Determine the [x, y] coordinate at the center of the cell enclosing the given text.  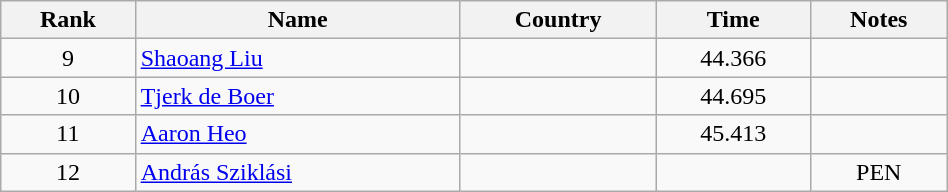
Shaoang Liu [298, 58]
9 [68, 58]
PEN [878, 172]
10 [68, 96]
45.413 [733, 134]
András Sziklási [298, 172]
Time [733, 20]
12 [68, 172]
44.366 [733, 58]
Aaron Heo [298, 134]
Name [298, 20]
Notes [878, 20]
Tjerk de Boer [298, 96]
44.695 [733, 96]
11 [68, 134]
Rank [68, 20]
Country [558, 20]
